Capture the cell that displays the provided text and extract its [X, Y] central coordinate. 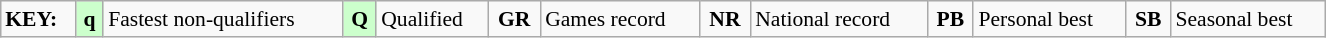
Qualified [432, 19]
Fastest non-qualifiers [223, 19]
National record [838, 19]
SB [1148, 19]
q [90, 19]
Seasonal best [1248, 19]
KEY: [38, 19]
Games record [620, 19]
PB [950, 19]
NR [725, 19]
Q [360, 19]
GR [514, 19]
Personal best [1049, 19]
